Identify which cell holds the provided text, then report its (x, y) central coordinate. 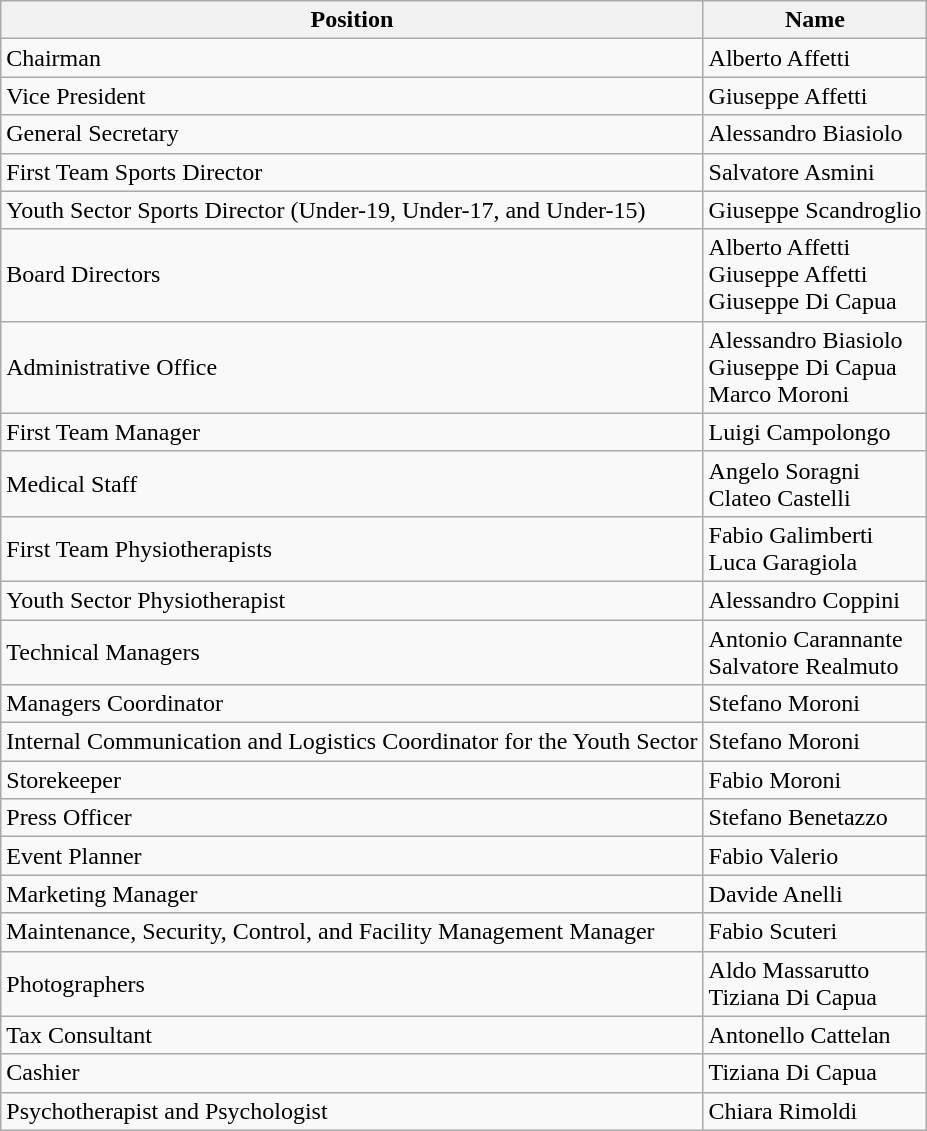
Fabio GalimbertiLuca Garagiola (815, 548)
Giuseppe Affetti (815, 96)
Luigi Campolongo (815, 432)
Alessandro BiasioloGiuseppe Di CapuaMarco Moroni (815, 367)
Internal Communication and Logistics Coordinator for the Youth Sector (352, 742)
First Team Manager (352, 432)
Cashier (352, 1073)
Chairman (352, 58)
First Team Sports Director (352, 172)
Marketing Manager (352, 894)
Fabio Moroni (815, 780)
Psychotherapist and Psychologist (352, 1111)
Managers Coordinator (352, 704)
Press Officer (352, 818)
Administrative Office (352, 367)
Salvatore Asmini (815, 172)
Angelo SoragniClateo Castelli (815, 484)
Maintenance, Security, Control, and Facility Management Manager (352, 932)
Alessandro Coppini (815, 600)
Stefano Benetazzo (815, 818)
First Team Physiotherapists (352, 548)
Tax Consultant (352, 1035)
Alberto Affetti (815, 58)
Photographers (352, 984)
Technical Managers (352, 652)
Board Directors (352, 275)
Giuseppe Scandroglio (815, 210)
Fabio Scuteri (815, 932)
Alberto AffettiGiuseppe AffettiGiuseppe Di Capua (815, 275)
Chiara Rimoldi (815, 1111)
Medical Staff (352, 484)
Alessandro Biasiolo (815, 134)
Youth Sector Physiotherapist (352, 600)
Tiziana Di Capua (815, 1073)
Antonio CarannanteSalvatore Realmuto (815, 652)
Position (352, 20)
Davide Anelli (815, 894)
Vice President (352, 96)
Antonello Cattelan (815, 1035)
Youth Sector Sports Director (Under-19, Under-17, and Under-15) (352, 210)
Storekeeper (352, 780)
Fabio Valerio (815, 856)
General Secretary (352, 134)
Aldo MassaruttoTiziana Di Capua (815, 984)
Name (815, 20)
Event Planner (352, 856)
